Determine the (X, Y) coordinate at the center of the cell enclosing the given text.  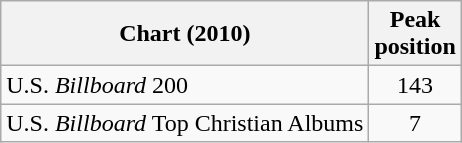
U.S. Billboard 200 (185, 85)
Peakposition (415, 34)
Chart (2010) (185, 34)
U.S. Billboard Top Christian Albums (185, 123)
143 (415, 85)
7 (415, 123)
